Pinpoint the cell where the given text exists, returning its (X, Y) midpoint coordinate. 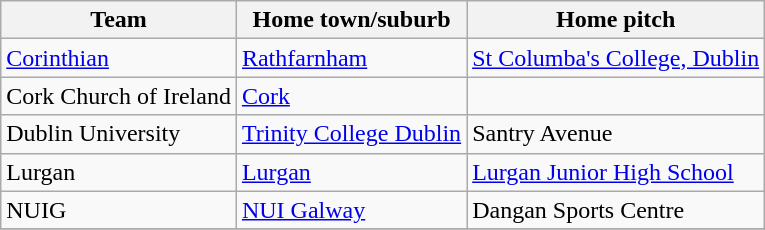
Corinthian (119, 58)
Santry Avenue (616, 134)
Dublin University (119, 134)
Team (119, 20)
Trinity College Dublin (351, 134)
Home town/suburb (351, 20)
Dangan Sports Centre (616, 210)
St Columba's College, Dublin (616, 58)
Cork (351, 96)
NUI Galway (351, 210)
NUIG (119, 210)
Cork Church of Ireland (119, 96)
Lurgan Junior High School (616, 172)
Home pitch (616, 20)
Rathfarnham (351, 58)
